Return [x, y] of the center of cell containing provided text 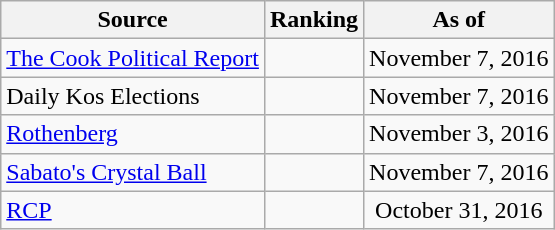
Source [133, 20]
November 3, 2016 [459, 134]
October 31, 2016 [459, 210]
RCP [133, 210]
Sabato's Crystal Ball [133, 172]
As of [459, 20]
The Cook Political Report [133, 58]
Ranking [314, 20]
Rothenberg [133, 134]
Daily Kos Elections [133, 96]
